Output the [X, Y] coordinate of the center of the cell containing the given text.  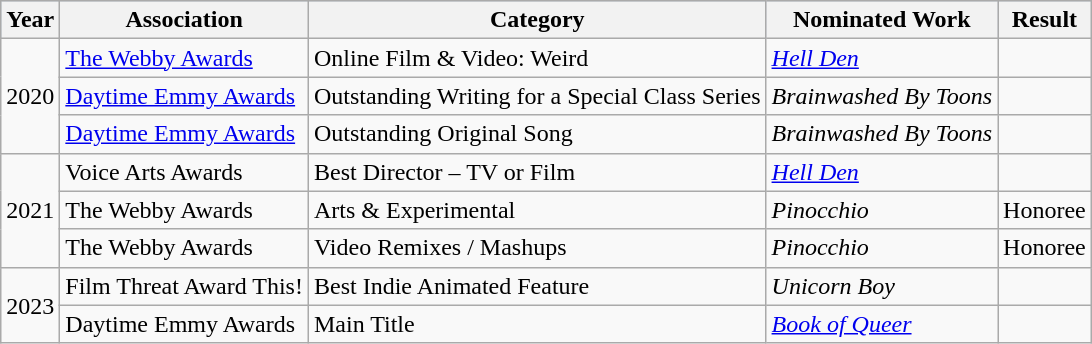
Main Title [537, 324]
Arts & Experimental [537, 210]
Outstanding Original Song [537, 134]
Film Threat Award This! [184, 286]
Association [184, 20]
2021 [30, 210]
2020 [30, 96]
Best Director – TV or Film [537, 172]
Outstanding Writing for a Special Class Series [537, 96]
Unicorn Boy [882, 286]
Best Indie Animated Feature [537, 286]
Online Film & Video: Weird [537, 58]
Category [537, 20]
2023 [30, 305]
Voice Arts Awards [184, 172]
Book of Queer [882, 324]
Result [1045, 20]
Nominated Work [882, 20]
Video Remixes / Mashups [537, 248]
Year [30, 20]
